Locate the cell with the specified text and output its (X, Y) center coordinate. 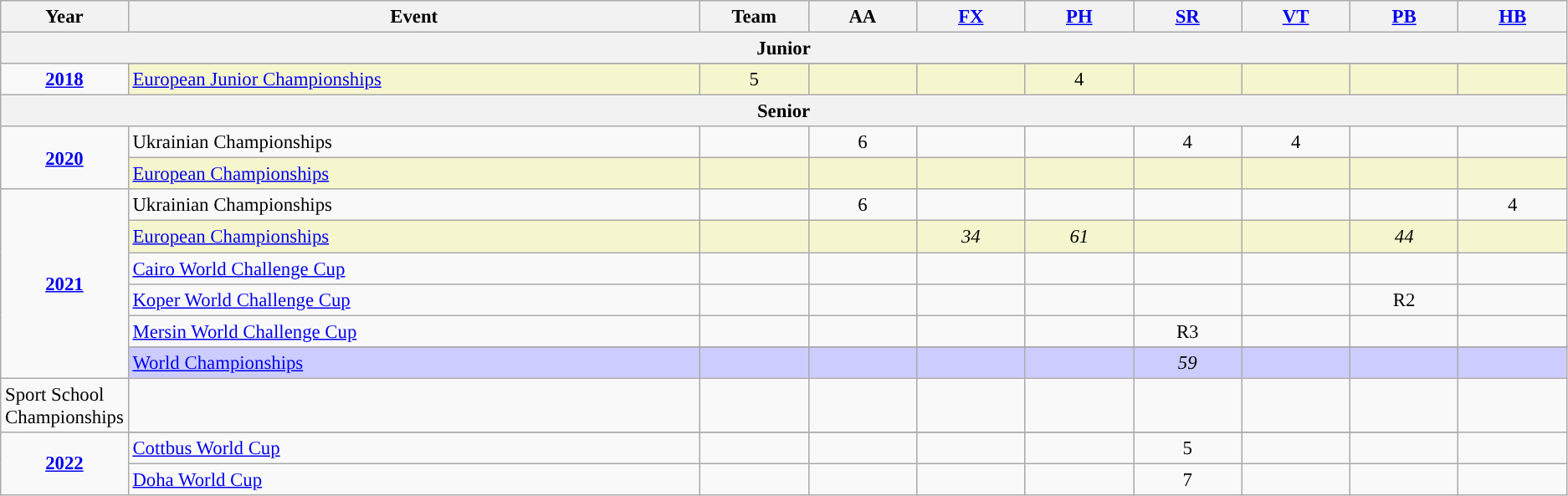
2022 (64, 463)
2020 (64, 157)
44 (1404, 237)
SR (1188, 17)
Senior (784, 111)
PB (1404, 17)
Doha World Cup (413, 479)
AA (862, 17)
European Junior Championships (413, 79)
Year (64, 17)
Cottbus World Cup (413, 448)
Event (413, 17)
2021 (64, 284)
World Championships (413, 362)
Cairo World Challenge Cup (413, 268)
Sport School Championships (64, 405)
59 (1188, 362)
PH (1079, 17)
HB (1513, 17)
FX (971, 17)
2018 (64, 79)
VT (1295, 17)
Team (754, 17)
Junior (784, 49)
R2 (1404, 299)
61 (1079, 237)
Koper World Challenge Cup (413, 299)
34 (971, 237)
7 (1188, 479)
R3 (1188, 331)
Mersin World Challenge Cup (413, 331)
